Provide the [X, Y] coordinate of the cell's center where the given text is located.  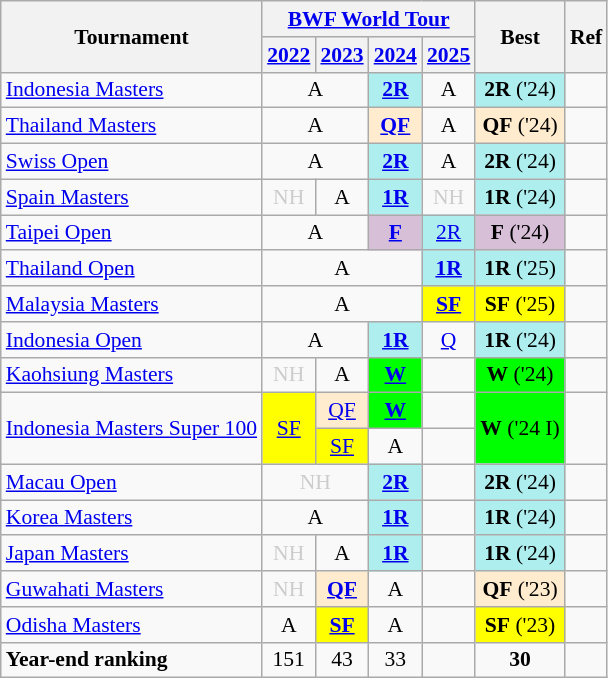
Ref [586, 36]
Indonesia Masters Super 100 [132, 428]
Malaysia Masters [132, 304]
SF ('25) [520, 304]
Japan Masters [132, 554]
Odisha Masters [132, 625]
Macau Open [132, 482]
Taipei Open [132, 233]
QF ('24) [520, 126]
30 [520, 660]
Tournament [132, 36]
W ('24 I) [520, 428]
Indonesia Open [132, 340]
Guwahati Masters [132, 589]
BWF World Tour [368, 19]
F [396, 233]
Spain Masters [132, 197]
W ('24) [520, 375]
Best [520, 36]
Swiss Open [132, 162]
2023 [342, 55]
151 [288, 660]
Indonesia Masters [132, 90]
2022 [288, 55]
Kaohsiung Masters [132, 375]
Q [448, 340]
QF ('23) [520, 589]
Thailand Open [132, 269]
2024 [396, 55]
33 [396, 660]
1R ('25) [520, 269]
Thailand Masters [132, 126]
43 [342, 660]
2025 [448, 55]
Year-end ranking [132, 660]
SF ('23) [520, 625]
F ('24) [520, 233]
Korea Masters [132, 518]
